Determine the [X, Y] coordinate at the center of the cell enclosing the given text.  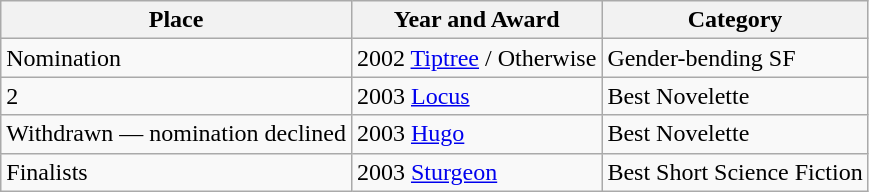
Finalists [176, 172]
2 [176, 96]
2003 Sturgeon [476, 172]
Withdrawn — nomination declined [176, 134]
Best Short Science Fiction [735, 172]
2002 Tiptree / Otherwise [476, 58]
Category [735, 20]
2003 Hugo [476, 134]
Nomination [176, 58]
Gender-bending SF [735, 58]
2003 Locus [476, 96]
Year and Award [476, 20]
Place [176, 20]
